Locate the cell with the specified text and output its (X, Y) center coordinate. 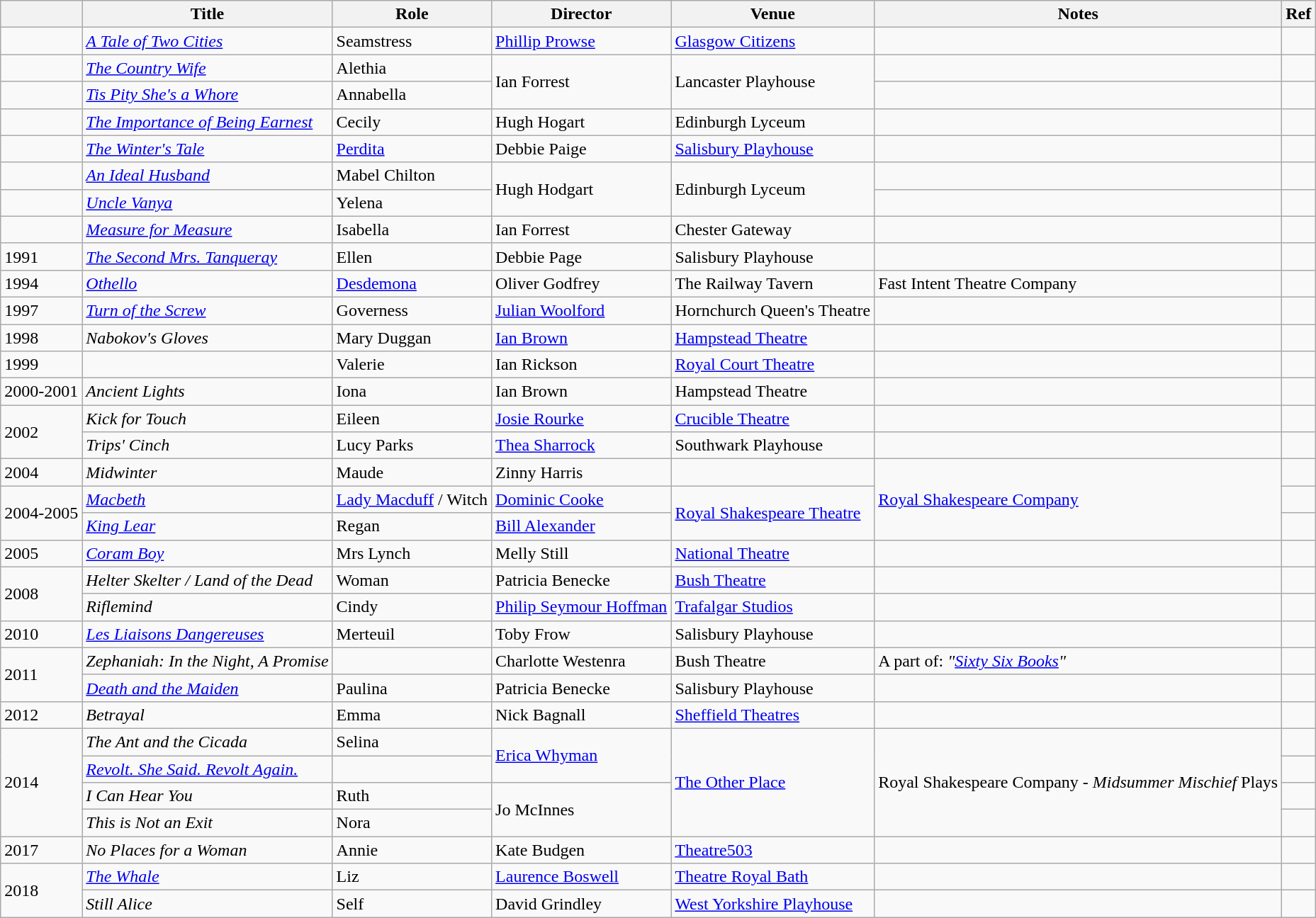
Josie Rourke (581, 419)
2004-2005 (41, 513)
2017 (41, 850)
Isabella (412, 229)
Thea Sharrock (581, 446)
Nora (412, 823)
No Places for a Woman (207, 850)
Tis Pity She's a Whore (207, 95)
Phillip Prowse (581, 41)
This is Not an Exit (207, 823)
The Second Mrs. Tanqueray (207, 256)
West Yorkshire Playhouse (772, 904)
Regan (412, 526)
Nick Bagnall (581, 715)
Philip Seymour Hoffman (581, 607)
2018 (41, 890)
Cecily (412, 122)
Lancaster Playhouse (772, 81)
Seamstress (412, 41)
2002 (41, 432)
Revolt. She Said. Revolt Again. (207, 769)
Chester Gateway (772, 229)
King Lear (207, 526)
Ref (1298, 14)
Theatre503 (772, 850)
An Ideal Husband (207, 176)
1997 (41, 310)
Maude (412, 472)
Les Liaisons Dangereuses (207, 634)
Trafalgar Studios (772, 607)
2004 (41, 472)
Mary Duggan (412, 338)
Toby Frow (581, 634)
Annabella (412, 95)
Hornchurch Queen's Theatre (772, 310)
Lady Macduff / Witch (412, 499)
Turn of the Screw (207, 310)
Lucy Parks (412, 446)
2011 (41, 674)
Role (412, 14)
Merteuil (412, 634)
Self (412, 904)
Kick for Touch (207, 419)
Othello (207, 283)
Notes (1079, 14)
2012 (41, 715)
Ellen (412, 256)
The Ant and the Cicada (207, 742)
Valerie (412, 365)
Selina (412, 742)
Desdemona (412, 283)
National Theatre (772, 553)
Jo McInnes (581, 810)
Mrs Lynch (412, 553)
A Tale of Two Cities (207, 41)
1998 (41, 338)
Midwinter (207, 472)
2005 (41, 553)
Ruth (412, 796)
Betrayal (207, 715)
Mabel Chilton (412, 176)
Hugh Hodgart (581, 189)
Fast Intent Theatre Company (1079, 283)
Zinny Harris (581, 472)
Royal Shakespeare Company (1079, 499)
I Can Hear You (207, 796)
Cindy (412, 607)
Bill Alexander (581, 526)
Melly Still (581, 553)
Laurence Boswell (581, 877)
Nabokov's Gloves (207, 338)
Uncle Vanya (207, 203)
Julian Woolford (581, 310)
Iona (412, 392)
The Winter's Tale (207, 149)
Governess (412, 310)
David Grindley (581, 904)
Debbie Page (581, 256)
Royal Shakespeare Theatre (772, 513)
Crucible Theatre (772, 419)
Woman (412, 580)
1999 (41, 365)
Director (581, 14)
Liz (412, 877)
Royal Court Theatre (772, 365)
Paulina (412, 688)
Yelena (412, 203)
2014 (41, 782)
Eileen (412, 419)
Perdita (412, 149)
Sheffield Theatres (772, 715)
Death and the Maiden (207, 688)
Alethia (412, 68)
Royal Shakespeare Company - Midsummer Mischief Plays (1079, 782)
Ian Rickson (581, 365)
Theatre Royal Bath (772, 877)
Charlotte Westenra (581, 661)
Coram Boy (207, 553)
Erica Whyman (581, 755)
Riflemind (207, 607)
The Importance of Being Earnest (207, 122)
2000-2001 (41, 392)
Hugh Hogart (581, 122)
The Railway Tavern (772, 283)
Title (207, 14)
Macbeth (207, 499)
1991 (41, 256)
Kate Budgen (581, 850)
Emma (412, 715)
Annie (412, 850)
The Other Place (772, 782)
Venue (772, 14)
A part of: "Sixty Six Books" (1079, 661)
Southwark Playhouse (772, 446)
Oliver Godfrey (581, 283)
The Country Wife (207, 68)
Still Alice (207, 904)
2010 (41, 634)
Trips' Cinch (207, 446)
Measure for Measure (207, 229)
Zephaniah: In the Night, A Promise (207, 661)
Dominic Cooke (581, 499)
Helter Skelter / Land of the Dead (207, 580)
Debbie Paige (581, 149)
1994 (41, 283)
The Whale (207, 877)
Ancient Lights (207, 392)
2008 (41, 594)
Glasgow Citizens (772, 41)
